Pinpoint the cell where the given text exists, returning its (X, Y) midpoint coordinate. 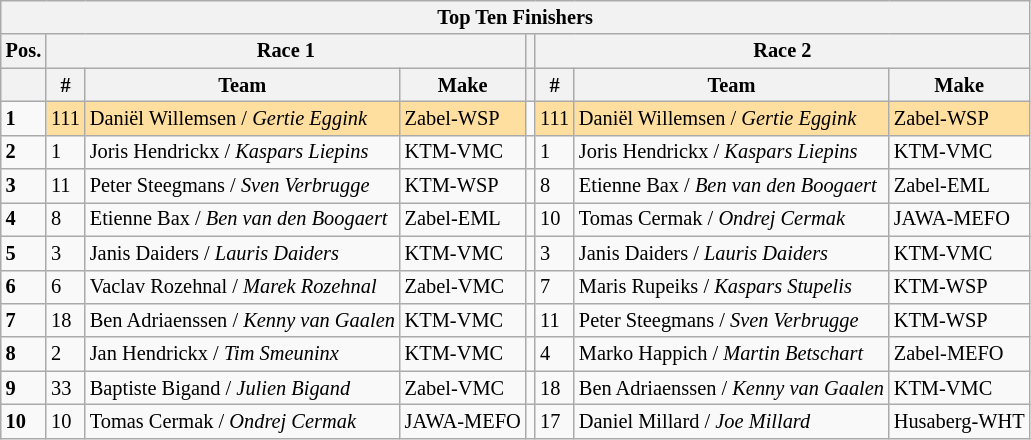
Zabel-MEFO (960, 354)
Marko Happich / Martin Betschart (732, 354)
9 (24, 388)
Race 2 (782, 51)
5 (24, 253)
Pos. (24, 51)
Jan Hendrickx / Tim Smeuninx (242, 354)
Baptiste Bigand / Julien Bigand (242, 388)
33 (66, 388)
Daniel Millard / Joe Millard (732, 421)
Husaberg-WHT (960, 421)
Vaclav Rozehnal / Marek Rozehnal (242, 287)
Top Ten Finishers (516, 17)
17 (554, 421)
Race 1 (286, 51)
Maris Rupeiks / Kaspars Stupelis (732, 287)
